For the text-containing cell, return its midpoint in (X, Y) coordinate format. 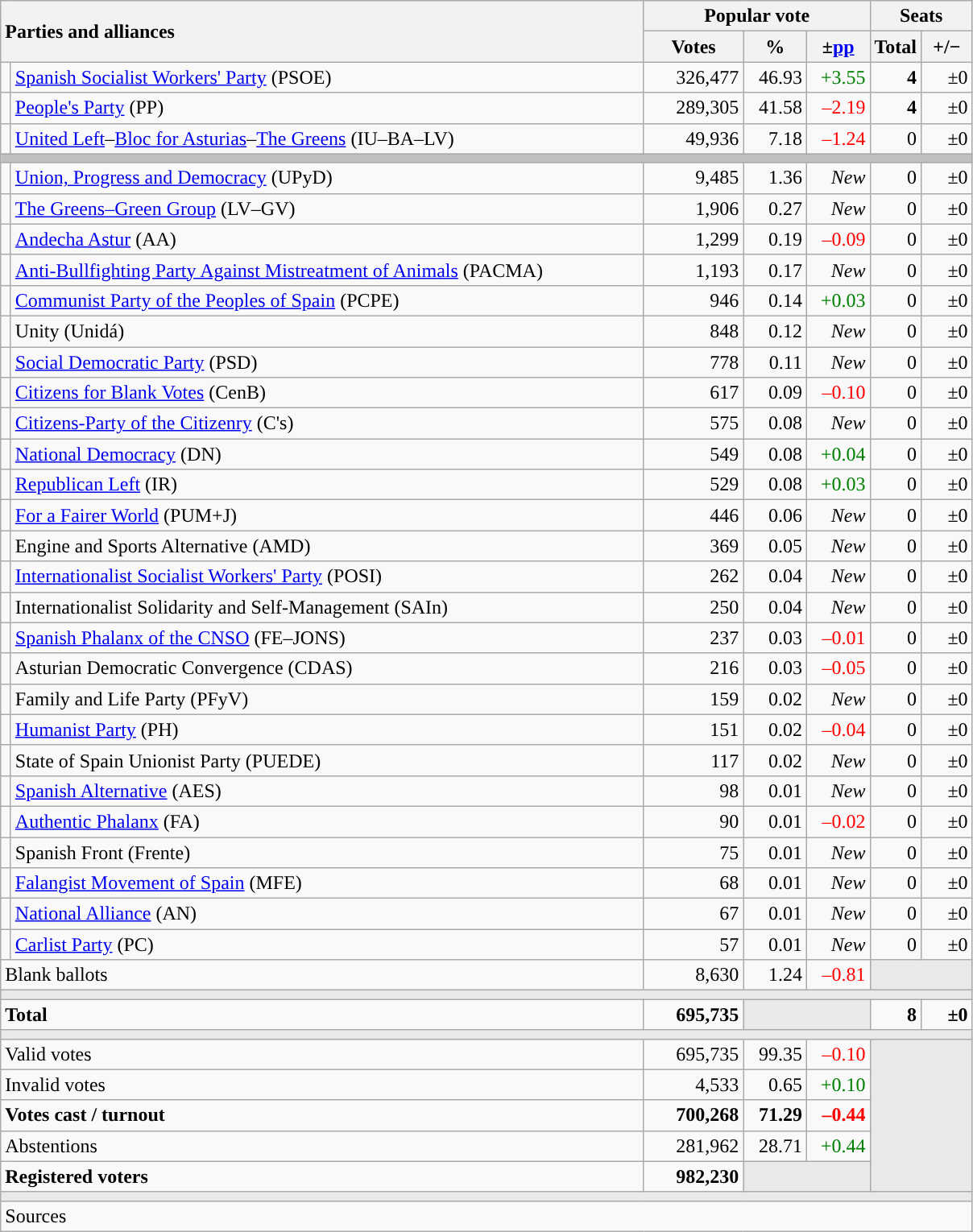
Asturian Democratic Convergence (CDAS) (327, 668)
National Alliance (AN) (327, 914)
848 (694, 331)
117 (694, 760)
–0.01 (838, 638)
46.93 (775, 77)
Votes cast / turnout (322, 1115)
68 (694, 883)
0.27 (775, 209)
Internationalist Socialist Workers' Party (POSI) (327, 577)
71.29 (775, 1115)
262 (694, 577)
8,630 (694, 975)
±pp (838, 47)
Spanish Phalanx of the CNSO (FE–JONS) (327, 638)
1.36 (775, 178)
State of Spain Unionist Party (PUEDE) (327, 760)
57 (694, 945)
0.65 (775, 1085)
326,477 (694, 77)
Votes (694, 47)
549 (694, 454)
–0.02 (838, 821)
Citizens-Party of the Citizenry (C's) (327, 424)
700,268 (694, 1115)
90 (694, 821)
Popular vote (757, 16)
–0.09 (838, 239)
1.24 (775, 975)
Engine and Sports Alternative (AMD) (327, 546)
–1.24 (838, 138)
151 (694, 730)
+0.44 (838, 1146)
Anti-Bullfighting Party Against Mistreatment of Animals (PACMA) (327, 270)
+0.04 (838, 454)
People's Party (PP) (327, 108)
Communist Party of the Peoples of Spain (PCPE) (327, 300)
Sources (486, 1216)
For a Fairer World (PUM+J) (327, 515)
Abstentions (322, 1146)
+/− (947, 47)
Family and Life Party (PFyV) (327, 699)
0.14 (775, 300)
Humanist Party (PH) (327, 730)
% (775, 47)
369 (694, 546)
237 (694, 638)
446 (694, 515)
–2.19 (838, 108)
1,299 (694, 239)
–0.44 (838, 1115)
982,230 (694, 1176)
0.19 (775, 239)
Spanish Front (Frente) (327, 853)
41.58 (775, 108)
8 (896, 1015)
67 (694, 914)
Seats (921, 16)
99.35 (775, 1054)
Andecha Astur (AA) (327, 239)
Social Democratic Party (PSD) (327, 362)
Registered voters (322, 1176)
Republican Left (IR) (327, 485)
Spanish Alternative (AES) (327, 791)
Falangist Movement of Spain (MFE) (327, 883)
Authentic Phalanx (FA) (327, 821)
75 (694, 853)
281,962 (694, 1146)
Carlist Party (PC) (327, 945)
216 (694, 668)
9,485 (694, 178)
Unity (Unidá) (327, 331)
7.18 (775, 138)
+0.10 (838, 1085)
159 (694, 699)
–0.04 (838, 730)
National Democracy (DN) (327, 454)
–0.81 (838, 975)
0.09 (775, 393)
98 (694, 791)
0.06 (775, 515)
250 (694, 607)
Union, Progress and Democracy (UPyD) (327, 178)
289,305 (694, 108)
529 (694, 485)
Valid votes (322, 1054)
Blank ballots (322, 975)
575 (694, 424)
49,936 (694, 138)
946 (694, 300)
Citizens for Blank Votes (CenB) (327, 393)
Parties and alliances (322, 31)
1,906 (694, 209)
0.11 (775, 362)
1,193 (694, 270)
28.71 (775, 1146)
–0.05 (838, 668)
0.05 (775, 546)
The Greens–Green Group (LV–GV) (327, 209)
Internationalist Solidarity and Self-Management (SAIn) (327, 607)
+3.55 (838, 77)
Invalid votes (322, 1085)
Spanish Socialist Workers' Party (PSOE) (327, 77)
0.17 (775, 270)
4,533 (694, 1085)
0.12 (775, 331)
United Left–Bloc for Asturias–The Greens (IU–BA–LV) (327, 138)
778 (694, 362)
617 (694, 393)
